Detect which cell encompasses the target text, then output its [x, y] center coordinate. 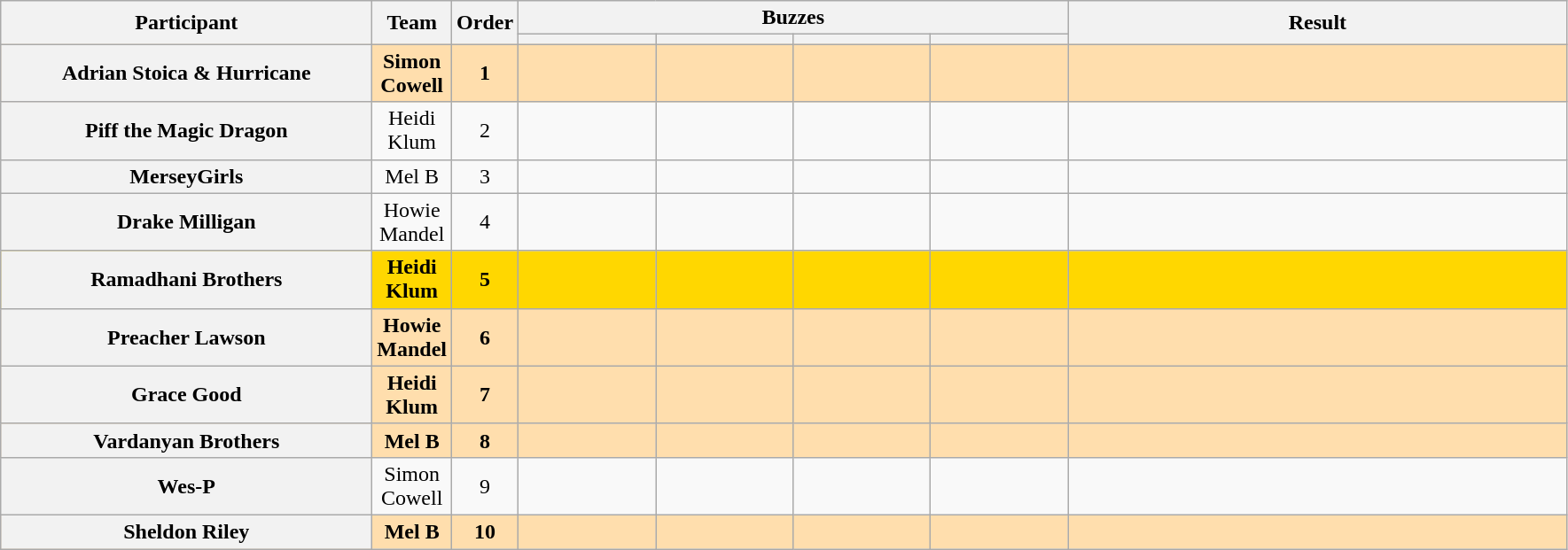
4 [486, 221]
3 [486, 176]
6 [486, 337]
7 [486, 395]
1 [486, 73]
Result [1317, 23]
Team [412, 23]
Sheldon Riley [186, 531]
Vardanyan Brothers [186, 440]
Buzzes [793, 18]
10 [486, 531]
2 [486, 131]
Order [486, 23]
MerseyGirls [186, 176]
9 [486, 485]
Drake Milligan [186, 221]
Piff the Magic Dragon [186, 131]
Ramadhani Brothers [186, 280]
5 [486, 280]
Preacher Lawson [186, 337]
Grace Good [186, 395]
8 [486, 440]
Participant [186, 23]
Wes-P [186, 485]
Adrian Stoica & Hurricane [186, 73]
